Return the [X, Y] coordinate for the center point of the cell that contains the specified text.  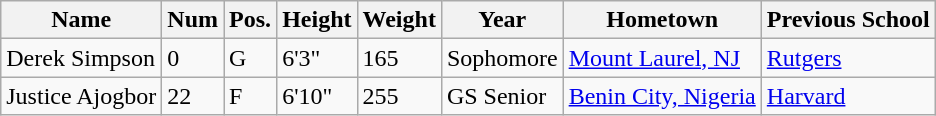
F [250, 96]
Derek Simpson [82, 58]
Num [193, 20]
255 [399, 96]
Weight [399, 20]
GS Senior [502, 96]
Year [502, 20]
Harvard [848, 96]
Height [317, 20]
Sophomore [502, 58]
G [250, 58]
165 [399, 58]
6'10" [317, 96]
0 [193, 58]
Name [82, 20]
Pos. [250, 20]
6'3" [317, 58]
Previous School [848, 20]
Benin City, Nigeria [662, 96]
22 [193, 96]
Rutgers [848, 58]
Justice Ajogbor [82, 96]
Hometown [662, 20]
Mount Laurel, NJ [662, 58]
